Find where the given text appears and provide that cell's center as [x, y] coordinate. 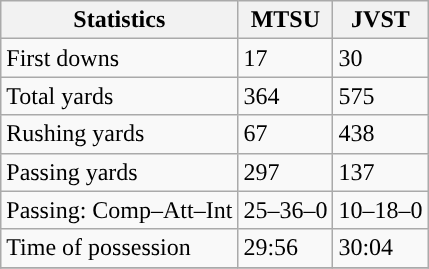
17 [286, 58]
JVST [380, 20]
29:56 [286, 248]
Passing: Comp–Att–Int [120, 210]
438 [380, 134]
297 [286, 172]
137 [380, 172]
Total yards [120, 96]
Rushing yards [120, 134]
30 [380, 58]
Passing yards [120, 172]
25–36–0 [286, 210]
Time of possession [120, 248]
575 [380, 96]
First downs [120, 58]
10–18–0 [380, 210]
MTSU [286, 20]
30:04 [380, 248]
364 [286, 96]
Statistics [120, 20]
67 [286, 134]
